For the text-containing cell, return its midpoint in (X, Y) coordinate format. 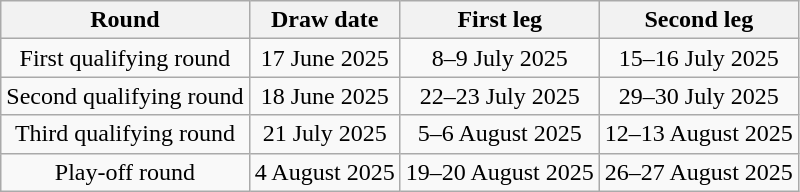
Second leg (698, 20)
Draw date (324, 20)
First qualifying round (125, 58)
Second qualifying round (125, 96)
26–27 August 2025 (698, 172)
8–9 July 2025 (500, 58)
29–30 July 2025 (698, 96)
21 July 2025 (324, 134)
17 June 2025 (324, 58)
19–20 August 2025 (500, 172)
22–23 July 2025 (500, 96)
Third qualifying round (125, 134)
4 August 2025 (324, 172)
15–16 July 2025 (698, 58)
5–6 August 2025 (500, 134)
First leg (500, 20)
Round (125, 20)
12–13 August 2025 (698, 134)
Play-off round (125, 172)
18 June 2025 (324, 96)
